Locate the cell with the specified text and output its (X, Y) center coordinate. 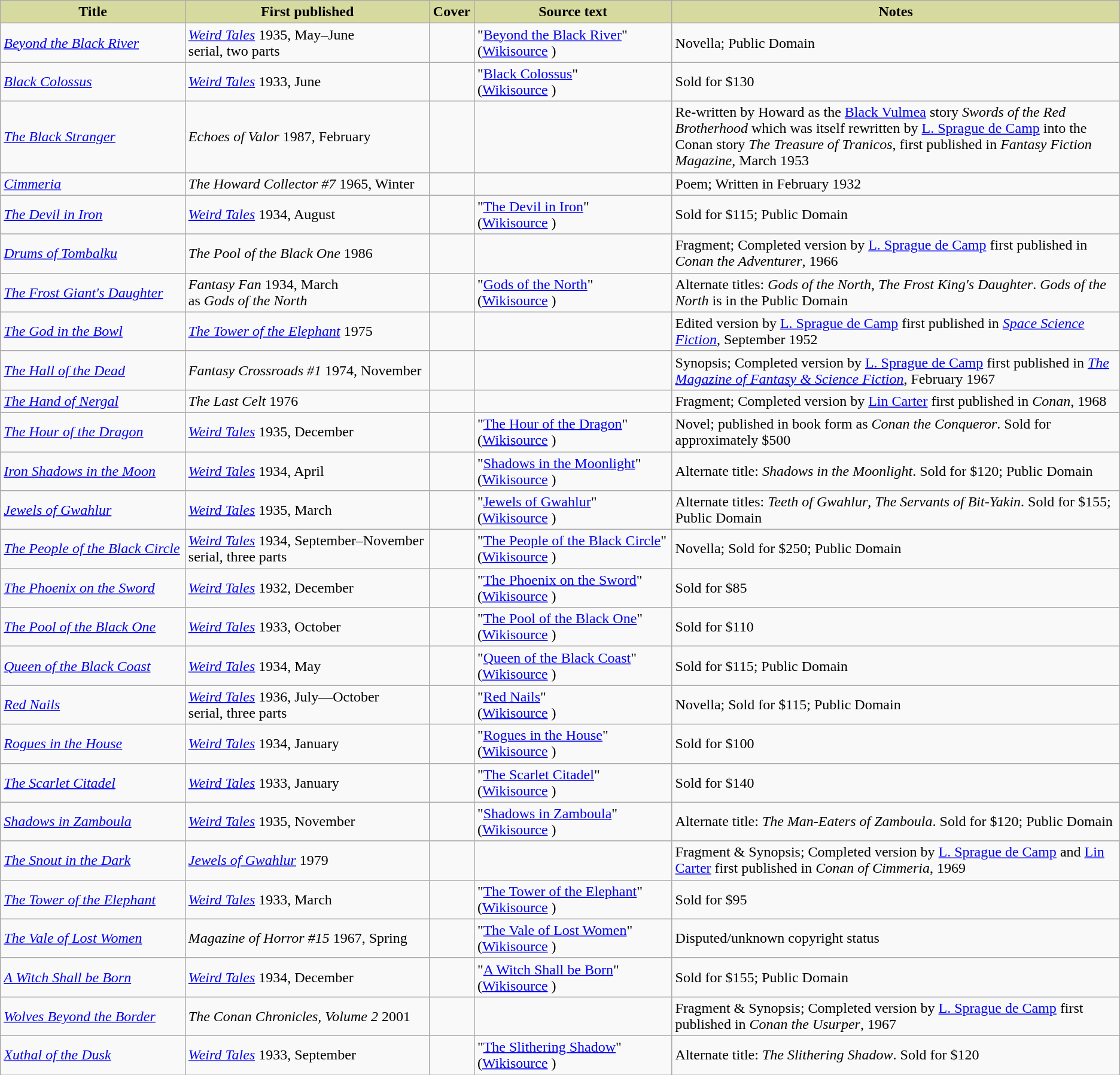
"The Slithering Shadow" (Wikisource ) (573, 1055)
Cimmeria (93, 184)
Queen of the Black Coast (93, 666)
"The Vale of Lost Women" (Wikisource ) (573, 939)
The Vale of Lost Women (93, 939)
"Rogues in the House" (Wikisource ) (573, 743)
Novella; Public Domain (896, 43)
Weird Tales 1932, December (308, 588)
The God in the Bowl (93, 332)
The Tower of the Elephant (93, 899)
"Gods of the North" (Wikisource ) (573, 292)
Weird Tales 1933, September (308, 1055)
Fantasy Crossroads #1 1974, November (308, 370)
Weird Tales 1936, July—Octoberserial, three parts (308, 705)
Weird Tales 1935, December (308, 432)
Weird Tales 1934, December (308, 977)
Weird Tales 1934, May (308, 666)
Fragment; Completed version by L. Sprague de Camp first published in Conan the Adventurer, 1966 (896, 254)
The Scarlet Citadel (93, 783)
"The Tower of the Elephant" (Wikisource ) (573, 899)
"The People of the Black Circle" (Wikisource ) (573, 549)
Sold for $85 (896, 588)
Fantasy Fan 1934, March as Gods of the North (308, 292)
Jewels of Gwahlur 1979 (308, 861)
The Last Celt 1976 (308, 401)
"The Hour of the Dragon" (Wikisource ) (573, 432)
Drums of Tombalku (93, 254)
Weird Tales 1934, January (308, 743)
The Hour of the Dragon (93, 432)
Wolves Beyond the Border (93, 1016)
Alternate title: Shadows in the Moonlight. Sold for $120; Public Domain (896, 470)
The Devil in Iron (93, 214)
Weird Tales 1935, May–Juneserial, two parts (308, 43)
Weird Tales 1935, November (308, 821)
The Phoenix on the Sword (93, 588)
Alternate titles: Teeth of Gwahlur, The Servants of Bit-Yakin. Sold for $155; Public Domain (896, 510)
Echoes of Valor 1987, February (308, 136)
Novella; Sold for $115; Public Domain (896, 705)
The Hall of the Dead (93, 370)
Fragment & Synopsis; Completed version by L. Sprague de Camp first published in Conan the Usurper, 1967 (896, 1016)
Sold for $155; Public Domain (896, 977)
"Black Colossus" (Wikisource ) (573, 81)
The Tower of the Elephant 1975 (308, 332)
"A Witch Shall be Born" (Wikisource ) (573, 977)
"The Devil in Iron" (Wikisource ) (573, 214)
"The Phoenix on the Sword" (Wikisource ) (573, 588)
Beyond the Black River (93, 43)
"Red Nails" (Wikisource ) (573, 705)
First published (308, 12)
Black Colossus (93, 81)
Alternate titles: Gods of the North, The Frost King's Daughter. Gods of the North is in the Public Domain (896, 292)
The People of the Black Circle (93, 549)
Title (93, 12)
Fragment & Synopsis; Completed version by L. Sprague de Camp and Lin Carter first published in Conan of Cimmeria, 1969 (896, 861)
Alternate title: The Man-Eaters of Zamboula. Sold for $120; Public Domain (896, 821)
Fragment; Completed version by Lin Carter first published in Conan, 1968 (896, 401)
Sold for $140 (896, 783)
"Jewels of Gwahlur" (Wikisource ) (573, 510)
"Beyond the Black River" (Wikisource ) (573, 43)
Weird Tales 1933, June (308, 81)
Sold for $100 (896, 743)
The Pool of the Black One 1986 (308, 254)
Poem; Written in February 1932 (896, 184)
"The Pool of the Black One" (Wikisource ) (573, 627)
A Witch Shall be Born (93, 977)
Source text (573, 12)
The Hand of Nergal (93, 401)
Rogues in the House (93, 743)
Notes (896, 12)
Weird Tales 1933, October (308, 627)
Weird Tales 1934, August (308, 214)
"The Scarlet Citadel" (Wikisource ) (573, 783)
The Conan Chronicles, Volume 2 2001 (308, 1016)
The Frost Giant's Daughter (93, 292)
"Queen of the Black Coast" (Wikisource ) (573, 666)
The Black Stranger (93, 136)
Sold for $95 (896, 899)
Red Nails (93, 705)
Iron Shadows in the Moon (93, 470)
Alternate title: The Slithering Shadow. Sold for $120 (896, 1055)
Weird Tales 1934, April (308, 470)
The Snout in the Dark (93, 861)
The Howard Collector #7 1965, Winter (308, 184)
Disputed/unknown copyright status (896, 939)
Sold for $130 (896, 81)
Synopsis; Completed version by L. Sprague de Camp first published in The Magazine of Fantasy & Science Fiction, February 1967 (896, 370)
Xuthal of the Dusk (93, 1055)
Cover (452, 12)
Shadows in Zamboula (93, 821)
Magazine of Horror #15 1967, Spring (308, 939)
Weird Tales 1933, January (308, 783)
Jewels of Gwahlur (93, 510)
"Shadows in Zamboula" (Wikisource ) (573, 821)
Sold for $110 (896, 627)
The Pool of the Black One (93, 627)
Weird Tales 1933, March (308, 899)
Weird Tales 1934, September–Novemberserial, three parts (308, 549)
Edited version by L. Sprague de Camp first published in Space Science Fiction, September 1952 (896, 332)
Novella; Sold for $250; Public Domain (896, 549)
"Shadows in the Moonlight" (Wikisource ) (573, 470)
Weird Tales 1935, March (308, 510)
Novel; published in book form as Conan the Conqueror. Sold for approximately $500 (896, 432)
